Identify which cell holds the provided text, then report its (X, Y) central coordinate. 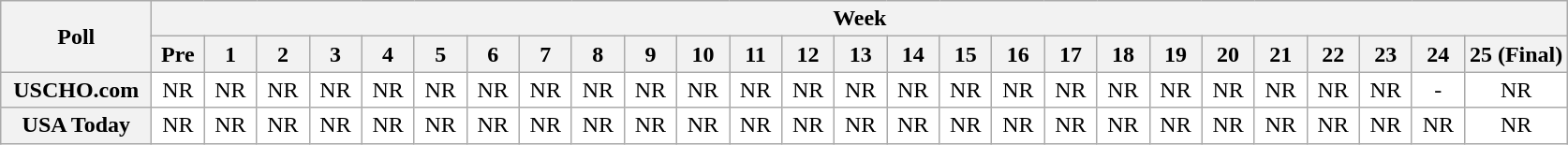
2 (283, 54)
23 (1385, 54)
13 (861, 54)
12 (808, 54)
14 (913, 54)
5 (440, 54)
16 (1018, 54)
Pre (178, 54)
4 (388, 54)
USCHO.com (77, 90)
24 (1438, 54)
3 (335, 54)
- (1438, 90)
10 (703, 54)
8 (598, 54)
19 (1176, 54)
USA Today (77, 125)
21 (1280, 54)
6 (493, 54)
1 (230, 54)
22 (1333, 54)
15 (966, 54)
7 (545, 54)
9 (650, 54)
20 (1228, 54)
25 (Final) (1516, 54)
Week (860, 19)
Poll (77, 36)
11 (755, 54)
18 (1123, 54)
17 (1071, 54)
